For the text-containing cell, return its midpoint in [x, y] coordinate format. 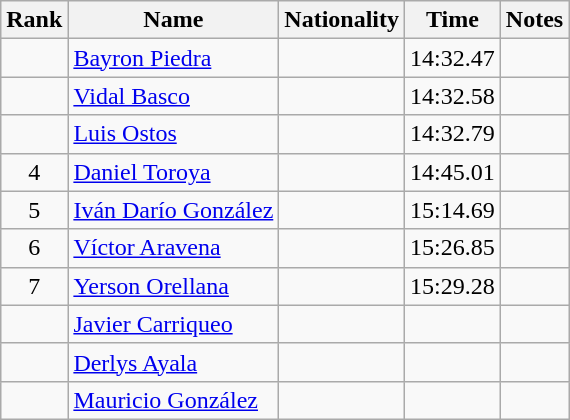
Time [453, 20]
15:29.28 [453, 286]
14:32.79 [453, 134]
Rank [34, 20]
Luis Ostos [174, 134]
Vidal Basco [174, 96]
7 [34, 286]
Víctor Aravena [174, 248]
Javier Carriqueo [174, 324]
Name [174, 20]
4 [34, 172]
Bayron Piedra [174, 58]
14:45.01 [453, 172]
Iván Darío González [174, 210]
15:14.69 [453, 210]
Derlys Ayala [174, 362]
5 [34, 210]
14:32.58 [453, 96]
Daniel Toroya [174, 172]
15:26.85 [453, 248]
Notes [534, 20]
Yerson Orellana [174, 286]
14:32.47 [453, 58]
6 [34, 248]
Nationality [342, 20]
Mauricio González [174, 400]
